From the cell containing the given text, extract its center point as [x, y] coordinate. 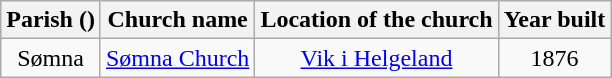
Vik i Helgeland [376, 58]
Church name [177, 20]
Sømna Church [177, 58]
Parish () [51, 20]
Year built [554, 20]
1876 [554, 58]
Location of the church [376, 20]
Sømna [51, 58]
